Scan for the cell matching the given text and deliver its (X, Y) coordinate at center. 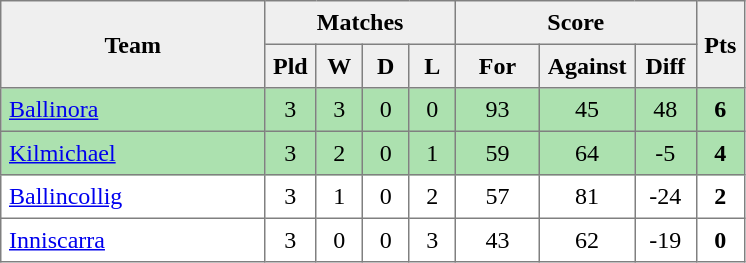
Team (133, 44)
Ballinora (133, 110)
64 (586, 153)
-19 (666, 240)
62 (586, 240)
Score (576, 23)
Diff (666, 66)
W (339, 66)
-24 (666, 197)
81 (586, 197)
6 (720, 110)
59 (497, 153)
93 (497, 110)
57 (497, 197)
Inniscarra (133, 240)
43 (497, 240)
D (385, 66)
4 (720, 153)
45 (586, 110)
L (432, 66)
Ballincollig (133, 197)
Against (586, 66)
48 (666, 110)
-5 (666, 153)
For (497, 66)
Pld (290, 66)
Matches (360, 23)
Kilmichael (133, 153)
Pts (720, 44)
